Scan for the cell matching the given text and deliver its [x, y] coordinate at center. 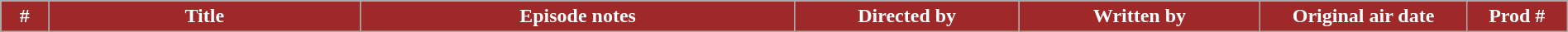
Prod # [1517, 16]
Episode notes [578, 16]
Written by [1140, 16]
# [25, 16]
Title [205, 16]
Original air date [1363, 16]
Directed by [906, 16]
